Find where the given text appears and provide that cell's center as [x, y] coordinate. 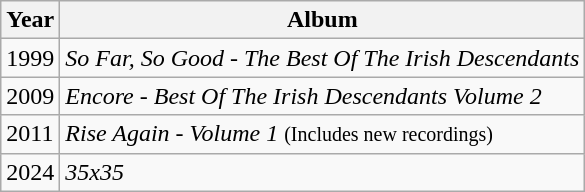
Album [322, 20]
1999 [30, 58]
Encore - Best Of The Irish Descendants Volume 2 [322, 96]
2009 [30, 96]
So Far, So Good - The Best Of The Irish Descendants [322, 58]
2024 [30, 172]
Rise Again - Volume 1 (Includes new recordings) [322, 134]
2011 [30, 134]
35x35 [322, 172]
Year [30, 20]
